Pinpoint the cell where the given text exists, returning its [x, y] midpoint coordinate. 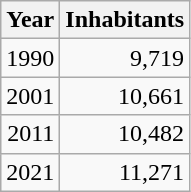
9,719 [125, 58]
Inhabitants [125, 20]
11,271 [125, 172]
10,661 [125, 96]
2001 [30, 96]
2011 [30, 134]
10,482 [125, 134]
Year [30, 20]
1990 [30, 58]
2021 [30, 172]
